Output the (X, Y) coordinate of the center of the cell containing the given text.  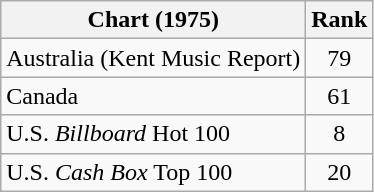
U.S. Billboard Hot 100 (154, 134)
U.S. Cash Box Top 100 (154, 172)
8 (340, 134)
Canada (154, 96)
Chart (1975) (154, 20)
20 (340, 172)
79 (340, 58)
61 (340, 96)
Australia (Kent Music Report) (154, 58)
Rank (340, 20)
